Find where the given text appears and provide that cell's center as [X, Y] coordinate. 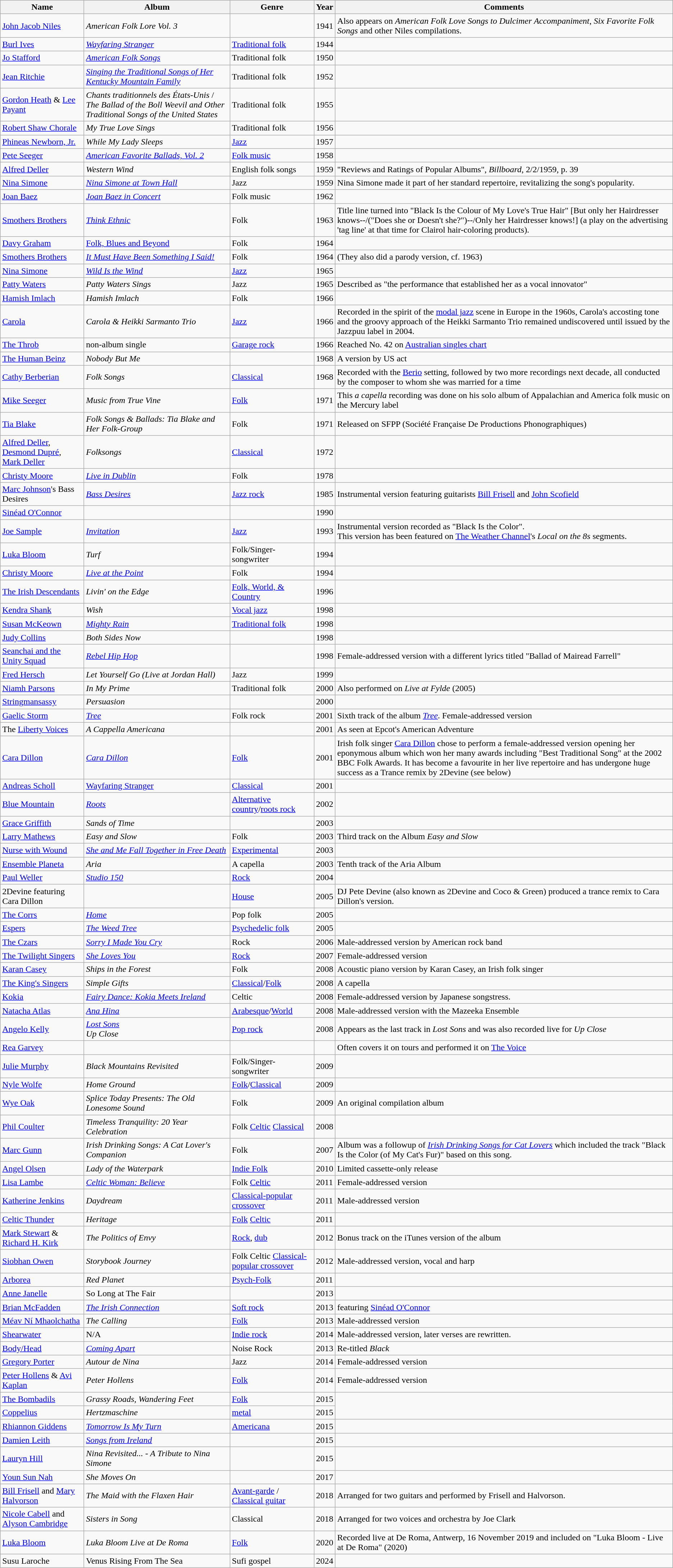
Siobhan Owen [42, 1261]
Invitation [157, 531]
The Liberty Voices [42, 729]
The Politics of Envy [157, 1238]
Grassy Roads, Wandering Feet [157, 1399]
Jazz rock [272, 494]
Burl Ives [42, 44]
Katherine Jenkins [42, 1201]
Bonus track on the iTunes version of the album [504, 1238]
2010 [325, 1169]
1990 [325, 512]
Shearwater [42, 1334]
Julie Murphy [42, 1066]
Gaelic Storm [42, 716]
Grace Griffith [42, 823]
Damien Leith [42, 1440]
She Moves On [157, 1477]
Avant-garde / Classical guitar [272, 1496]
House [272, 896]
Paul Weller [42, 878]
A version by US act [504, 358]
Espers [42, 928]
The Human Beinz [42, 358]
Recorded live at De Roma, Antwerp, 16 November 2019 and included on "Luka Bloom - Live at De Roma" (2020) [504, 1542]
Joan Baez [42, 196]
Seanchai and the Unity Squad [42, 656]
Also performed on Live at Fylde (2005) [504, 688]
Psychedelic folk [272, 928]
Coppelius [42, 1413]
Nyle Wolfe [42, 1085]
Phil Coulter [42, 1127]
Folk, World, & Country [272, 592]
Psych-Folk [272, 1280]
Mark Stewart & Richard H. Kirk [42, 1238]
Judy Collins [42, 637]
Angel Olsen [42, 1169]
Lauryn Hill [42, 1458]
Patty Waters [42, 284]
1956 [325, 128]
Described as "the performance that established her as a vocal innovator" [504, 284]
1996 [325, 592]
Acoustic piano version by Karan Casey, an Irish folk singer [504, 969]
Sixth track of the album Tree. Female-addressed version [504, 716]
Easy and Slow [157, 837]
Album was a followup of Irish Drinking Songs for Cat Lovers which included the track "Black Is the Color (of My Cat's Fur)" based on this song. [504, 1150]
The Weed Tree [157, 928]
Garage rock [272, 345]
Storybook Journey [157, 1261]
1944 [325, 44]
Singing the Traditional Songs of Her Kentucky Mountain Family [157, 76]
Daydream [157, 1201]
Timeless Tranquility: 20 Year Celebration [157, 1127]
Rea Garvey [42, 1047]
2020 [325, 1542]
Vocal jazz [272, 610]
Celtic [272, 997]
Released on SFPP (Société Française De Productions Phonographiques) [504, 424]
Phineas Newborn, Jr. [42, 142]
Tomorrow Is My Turn [157, 1426]
2004 [325, 878]
Arranged for two guitars and performed by Frisell and Halvorson. [504, 1496]
1958 [325, 155]
Both Sides Now [157, 637]
Studio 150 [157, 878]
Sands of Time [157, 823]
Ana Hina [157, 1010]
Niamh Parsons [42, 688]
Jo Stafford [42, 58]
Patty Waters Sings [157, 284]
DJ Pete Devine (also known as 2Devine and Coco & Green) produced a trance remix to Cara Dillon's version. [504, 896]
Classical/Folk [272, 983]
Also appears on American Folk Love Songs to Dulcimer Accompaniment, Six Favorite Folk Songs and other Niles compilations. [504, 26]
Music from True Vine [157, 401]
Luka Bloom Live at De Roma [157, 1542]
Blue Mountain [42, 804]
The Czars [42, 942]
Aria [157, 864]
She Loves You [157, 956]
Marc Gunn [42, 1150]
"Reviews and Ratings of Popular Albums", Billboard, 2/2/1959, p. 39 [504, 169]
Pete Seeger [42, 155]
Folk Celtic Classical [272, 1127]
Carola [42, 321]
2006 [325, 942]
The King's Singers [42, 983]
Susan McKeown [42, 624]
American Folk Lore Vol. 3 [157, 26]
Celtic Thunder [42, 1219]
Autour de Nina [157, 1362]
Alfred Deller [42, 169]
Pop folk [272, 915]
Folk rock [272, 716]
Wish [157, 610]
Méav Ní Mhaolchatha [42, 1321]
Western Wind [157, 169]
My True Love Sings [157, 128]
Youn Sun Nah [42, 1477]
Bill Frisell and Mary Halvorson [42, 1496]
Carola & Heikki Sarmanto Trio [157, 321]
Persuasion [157, 702]
1950 [325, 58]
Larry Mathews [42, 837]
2024 [325, 1561]
So Long at The Fair [157, 1293]
The Maid with the Flaxen Hair [157, 1496]
The Corrs [42, 915]
Live at the Point [157, 573]
2017 [325, 1477]
Folksongs [157, 452]
Ensemble Planeta [42, 864]
Alternative country/roots rock [272, 804]
Limited cassette-only release [504, 1169]
Instrumental version recorded as "Black Is the Color". This version has been featured on The Weather Channel's Local on the 8s segments. [504, 531]
The Calling [157, 1321]
Simple Gifts [157, 983]
Sufi gospel [272, 1561]
While My Lady Sleeps [157, 142]
Let Yourself Go (Live at Jordan Hall) [157, 675]
Instrumental version featuring guitarists Bill Frisell and John Scofield [504, 494]
Andreas Scholl [42, 786]
Male-addressed version, later verses are rewritten. [504, 1334]
Gordon Heath & Lee Payant [42, 105]
Chants traditionnels des États-Unis / The Ballad of the Boll Weevil and Other Traditional Songs of the United States [157, 105]
Splice Today Presents: The Old Lonesome Sound [157, 1103]
The Twilight Singers [42, 956]
1957 [325, 142]
Lady of the Waterpark [157, 1169]
Reached No. 42 on Australian singles chart [504, 345]
Folk/Classical [272, 1085]
Arranged for two voices and orchestra by Joe Clark [504, 1519]
Arborea [42, 1280]
Home Ground [157, 1085]
Celtic Woman: Believe [157, 1182]
Black Mountains Revisited [157, 1066]
1999 [325, 675]
Indie rock [272, 1334]
Tenth track of the Aria Album [504, 864]
Turf [157, 554]
Anne Janelle [42, 1293]
English folk songs [272, 169]
1985 [325, 494]
Soft rock [272, 1307]
Mike Seeger [42, 401]
Peter Hollens [157, 1381]
Male-addressed version with the Mazeeka Ensemble [504, 1010]
Tia Blake [42, 424]
Gregory Porter [42, 1362]
1972 [325, 452]
Livin' on the Edge [157, 592]
An original compilation album [504, 1103]
Americana [272, 1426]
Folk Celtic Classical-popular crossover [272, 1261]
Nicole Cabell and Alyson Cambridge [42, 1519]
Fred Hersch [42, 675]
Folk Songs [157, 377]
1941 [325, 26]
John Jacob Niles [42, 26]
Joe Sample [42, 531]
Third track on the Album Easy and Slow [504, 837]
Think Ethnic [157, 220]
Male-addressed version, vocal and harp [504, 1261]
Arabesque/World [272, 1010]
Rock, dub [272, 1238]
The Throb [42, 345]
Sinéad O'Connor [42, 512]
It Must Have Been Something I Said! [157, 257]
Susu Laroche [42, 1561]
Bass Desires [157, 494]
Experimental [272, 850]
As seen at Epcot's American Adventure [504, 729]
Live in Dublin [157, 475]
featuring Sinéad O'Connor [504, 1307]
metal [272, 1413]
Red Planet [157, 1280]
Natacha Atlas [42, 1010]
Mighty Rain [157, 624]
Brian McFadden [42, 1307]
American Folk Songs [157, 58]
Often covers it on tours and performed it on The Voice [504, 1047]
Jean Ritchie [42, 76]
1978 [325, 475]
Folk, Blues and Beyond [157, 243]
Songs from Ireland [157, 1440]
Lost SonsUp Close [157, 1029]
(They also did a parody version, cf. 1963) [504, 257]
Davy Graham [42, 243]
The Bombadils [42, 1399]
Kokia [42, 997]
Indie Folk [272, 1169]
Fairy Dance: Kokia Meets Ireland [157, 997]
Appears as the last track in Lost Sons and was also recorded live for Up Close [504, 1029]
Wye Oak [42, 1103]
Cathy Berberian [42, 377]
N/A [157, 1334]
Female-addressed version by Japanese songstress. [504, 997]
Female-addressed version with a different lyrics titled "Ballad of Mairead Farrell" [504, 656]
Noise Rock [272, 1348]
Re-titled Black [504, 1348]
Irish Drinking Songs: A Cat Lover's Companion [157, 1150]
Marc Johnson's Bass Desires [42, 494]
2Devine featuring Cara Dillon [42, 896]
Angelo Kelly [42, 1029]
Male-addressed version by American rock band [504, 942]
Ships in the Forest [157, 969]
Roots [157, 804]
Lisa Lambe [42, 1182]
Sorry I Made You Cry [157, 942]
Joan Baez in Concert [157, 196]
In My Prime [157, 688]
Karan Casey [42, 969]
1962 [325, 196]
Nurse with Wound [42, 850]
Album [157, 7]
Year [325, 7]
This a capella recording was done on his solo album of Appalachian and America folk music on the Mercury label [504, 401]
Nina Revisited... - A Tribute to Nina Simone [157, 1458]
Alfred Deller, Desmond Dupré, Mark Deller [42, 452]
Venus Rising From The Sea [157, 1561]
1993 [325, 531]
1952 [325, 76]
Comments [504, 7]
Robert Shaw Chorale [42, 128]
Stringmansassy [42, 702]
The Irish Descendants [42, 592]
Recorded with the Berio setting, followed by two more recordings next decade, all conducted by the composer to whom she was married for a time [504, 377]
1963 [325, 220]
The Irish Connection [157, 1307]
She and Me Fall Together in Free Death [157, 850]
Tree [157, 716]
Nobody But Me [157, 358]
Nina Simone at Town Hall [157, 183]
Classical-popular crossover [272, 1201]
American Favorite Ballads, Vol. 2 [157, 155]
Folk Songs & Ballads: Tia Blake and Her Folk-Group [157, 424]
Name [42, 7]
Heritage [157, 1219]
Nina Simone made it part of her standard repertoire, revitalizing the song's popularity. [504, 183]
Sisters in Song [157, 1519]
Coming Apart [157, 1348]
Kendra Shank [42, 610]
1955 [325, 105]
Body/Head [42, 1348]
Genre [272, 7]
Pop rock [272, 1029]
Rebel Hip Hop [157, 656]
2002 [325, 804]
Peter Hollens & Avi Kaplan [42, 1381]
A Cappella Americana [157, 729]
Wild Is the Wind [157, 271]
non-album single [157, 345]
Rhiannon Giddens [42, 1426]
Hertzmaschine [157, 1413]
Home [157, 915]
